Return the [X, Y] coordinate for the center point of the cell that contains the specified text.  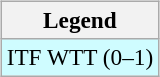
ITF WTT (0–1) [80, 57]
Legend [80, 20]
